Locate the cell with the specified text and output its (X, Y) center coordinate. 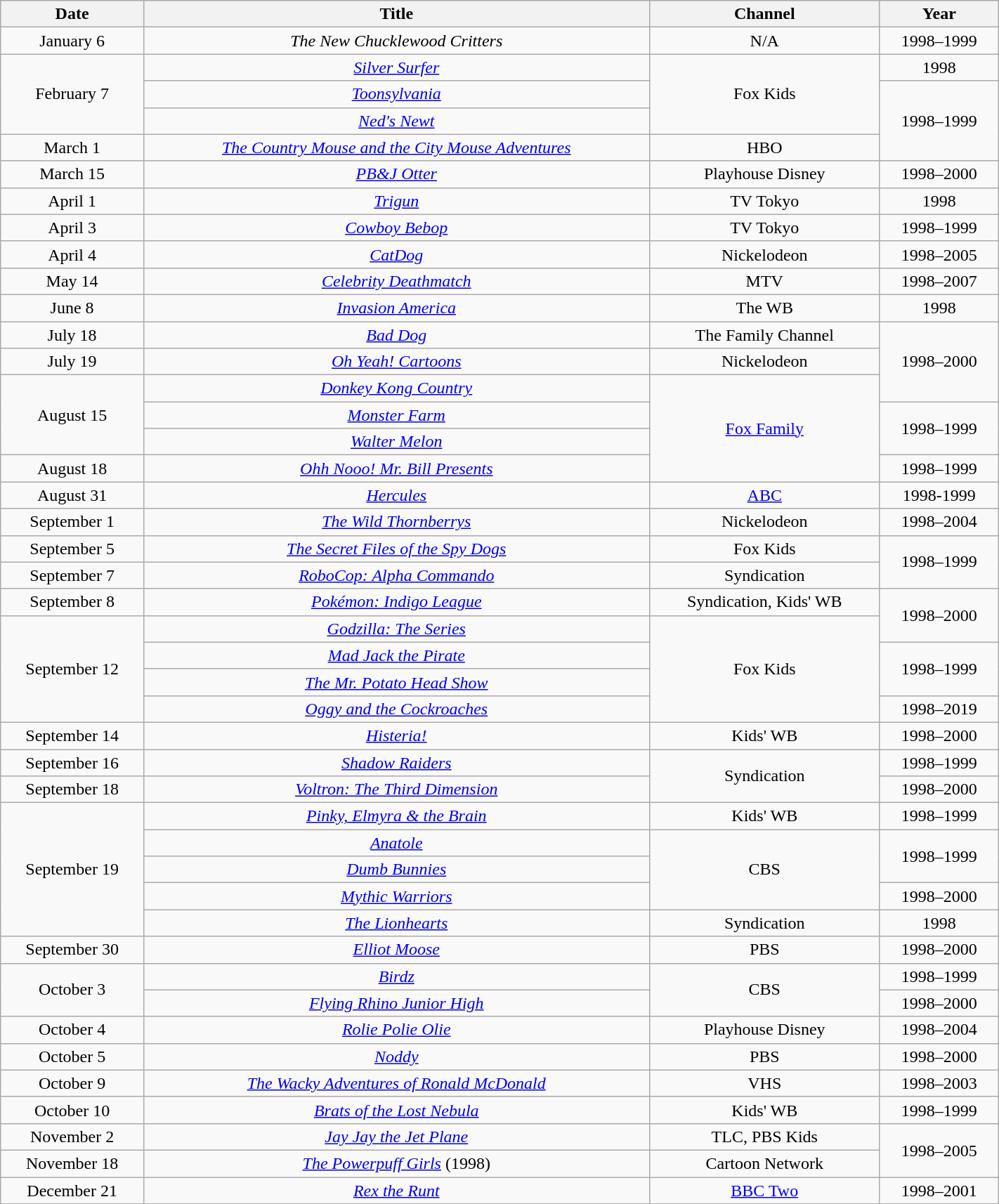
September 8 (72, 602)
The Powerpuff Girls (1998) (396, 1163)
March 15 (72, 174)
1998–2003 (939, 1083)
1998-1999 (939, 495)
Trigun (396, 201)
Syndication, Kids' WB (764, 602)
July 18 (72, 335)
TLC, PBS Kids (764, 1137)
Fox Family (764, 428)
August 31 (72, 495)
August 18 (72, 469)
Ned's Newt (396, 121)
Voltron: The Third Dimension (396, 790)
Year (939, 14)
The Country Mouse and the City Mouse Adventures (396, 148)
MTV (764, 281)
Celebrity Deathmatch (396, 281)
The Secret Files of the Spy Dogs (396, 549)
1998–2019 (939, 709)
June 8 (72, 308)
1998–2007 (939, 281)
Title (396, 14)
Noddy (396, 1056)
Ohh Nooo! Mr. Bill Presents (396, 469)
Brats of the Lost Nebula (396, 1110)
September 7 (72, 575)
Histeria! (396, 735)
Toonsylvania (396, 94)
February 7 (72, 94)
November 18 (72, 1163)
Birdz (396, 976)
N/A (764, 41)
September 18 (72, 790)
Oggy and the Cockroaches (396, 709)
The Family Channel (764, 335)
Mad Jack the Pirate (396, 655)
Dumb Bunnies (396, 870)
Anatole (396, 843)
RoboCop: Alpha Commando (396, 575)
October 10 (72, 1110)
September 30 (72, 950)
Walter Melon (396, 442)
Shadow Raiders (396, 762)
September 16 (72, 762)
The Wacky Adventures of Ronald McDonald (396, 1083)
The Lionhearts (396, 923)
Mythic Warriors (396, 896)
Rolie Polie Olie (396, 1030)
1998–2001 (939, 1191)
HBO (764, 148)
The Wild Thornberrys (396, 522)
July 19 (72, 362)
ABC (764, 495)
August 15 (72, 415)
October 5 (72, 1056)
November 2 (72, 1137)
October 4 (72, 1030)
Rex the Runt (396, 1191)
Hercules (396, 495)
Pinky, Elmyra & the Brain (396, 816)
CatDog (396, 254)
Jay Jay the Jet Plane (396, 1137)
September 1 (72, 522)
Bad Dog (396, 335)
January 6 (72, 41)
May 14 (72, 281)
September 5 (72, 549)
September 14 (72, 735)
Cowboy Bebop (396, 228)
Monster Farm (396, 415)
April 4 (72, 254)
October 3 (72, 990)
The WB (764, 308)
Channel (764, 14)
April 3 (72, 228)
Godzilla: The Series (396, 629)
Oh Yeah! Cartoons (396, 362)
Date (72, 14)
PB&J Otter (396, 174)
The Mr. Potato Head Show (396, 682)
Invasion America (396, 308)
October 9 (72, 1083)
December 21 (72, 1191)
March 1 (72, 148)
Elliot Moose (396, 950)
Cartoon Network (764, 1163)
BBC Two (764, 1191)
April 1 (72, 201)
Flying Rhino Junior High (396, 1003)
The New Chucklewood Critters (396, 41)
Donkey Kong Country (396, 388)
September 12 (72, 669)
Pokémon: Indigo League (396, 602)
Silver Surfer (396, 67)
VHS (764, 1083)
September 19 (72, 870)
